Capture the cell that displays the provided text and extract its (x, y) central coordinate. 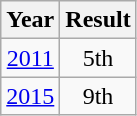
5th (98, 58)
2015 (30, 96)
9th (98, 96)
Year (30, 20)
Result (98, 20)
2011 (30, 58)
